Pinpoint the cell where the given text exists, returning its (x, y) midpoint coordinate. 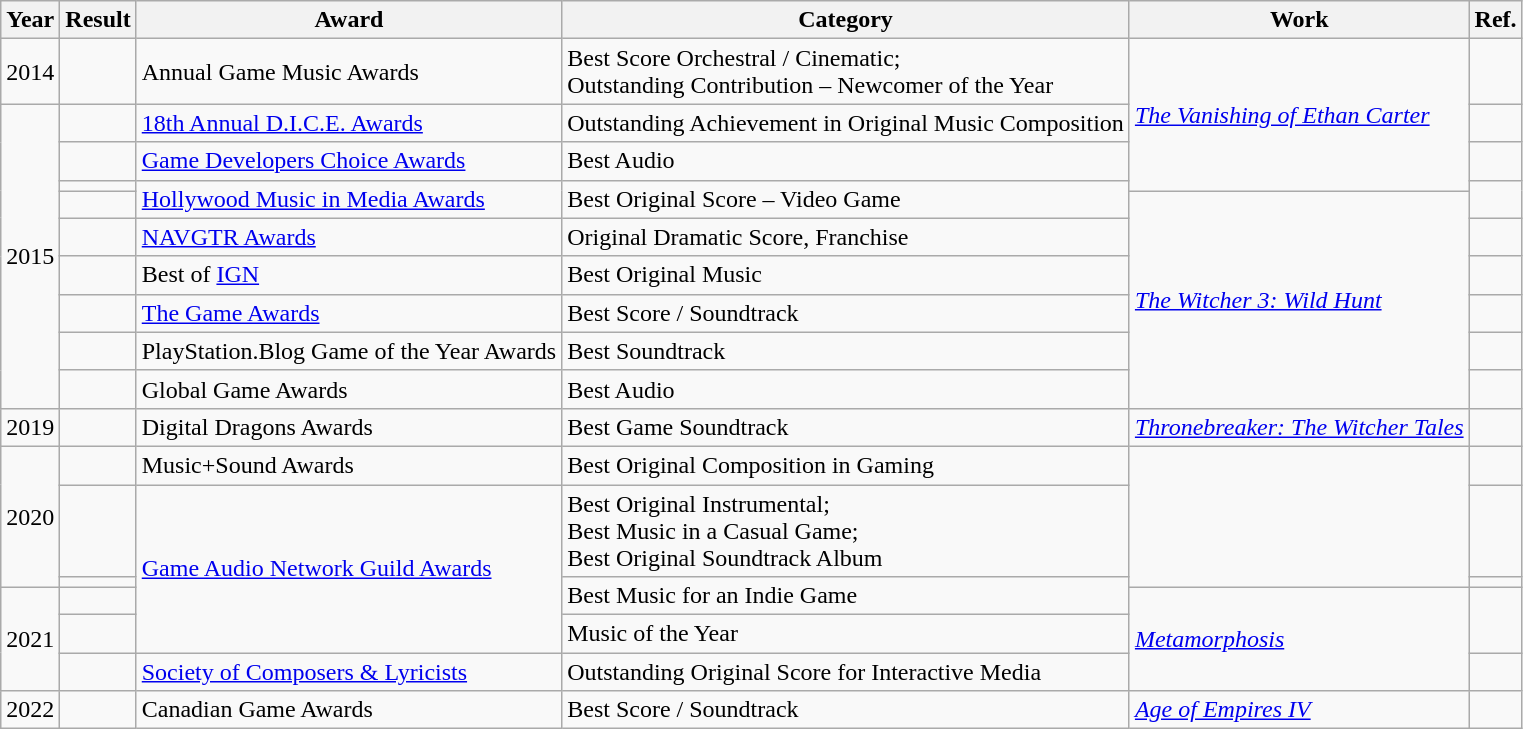
Global Game Awards (348, 389)
Best Soundtrack (846, 351)
Digital Dragons Awards (348, 427)
Society of Composers & Lyricists (348, 672)
2014 (30, 72)
Best Original Instrumental;Best Music in a Casual Game;Best Original Soundtrack Album (846, 530)
The Witcher 3: Wild Hunt (1299, 300)
Best Music for an Indie Game (846, 596)
Work (1299, 20)
Canadian Game Awards (348, 710)
2020 (30, 516)
The Game Awards (348, 313)
Result (98, 20)
2021 (30, 640)
Age of Empires IV (1299, 710)
Ref. (1496, 20)
Best of IGN (348, 275)
Best Original Score – Video Game (846, 199)
Annual Game Music Awards (348, 72)
Game Audio Network Guild Awards (348, 568)
Music of the Year (846, 634)
Original Dramatic Score, Franchise (846, 237)
Category (846, 20)
The Vanishing of Ethan Carter (1299, 115)
Thronebreaker: The Witcher Tales (1299, 427)
2015 (30, 256)
Best Original Music (846, 275)
2019 (30, 427)
Year (30, 20)
NAVGTR Awards (348, 237)
Best Score Orchestral / Cinematic;Outstanding Contribution – Newcomer of the Year (846, 72)
Outstanding Original Score for Interactive Media (846, 672)
Music+Sound Awards (348, 465)
Best Game Soundtrack (846, 427)
Award (348, 20)
Outstanding Achievement in Original Music Composition (846, 123)
2022 (30, 710)
PlayStation.Blog Game of the Year Awards (348, 351)
Metamorphosis (1299, 640)
Game Developers Choice Awards (348, 161)
Best Original Composition in Gaming (846, 465)
18th Annual D.I.C.E. Awards (348, 123)
Hollywood Music in Media Awards (348, 199)
